Search for the cell housing the specified text and yield its (X, Y) center coordinate. 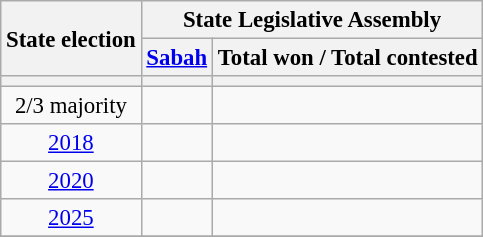
2/3 majority (71, 106)
Sabah (176, 58)
State Legislative Assembly (312, 20)
Total won / Total contested (348, 58)
2020 (71, 181)
2018 (71, 143)
State election (71, 38)
